Provide the (X, Y) coordinate of the cell's center where the given text is located.  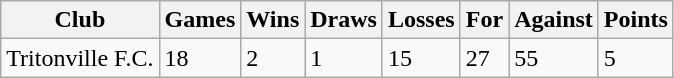
For (484, 20)
Tritonville F.C. (80, 58)
Draws (344, 20)
Losses (421, 20)
18 (200, 58)
Games (200, 20)
55 (554, 58)
Club (80, 20)
2 (273, 58)
27 (484, 58)
5 (636, 58)
Wins (273, 20)
Points (636, 20)
Against (554, 20)
15 (421, 58)
1 (344, 58)
